Search for the cell housing the specified text and yield its (X, Y) center coordinate. 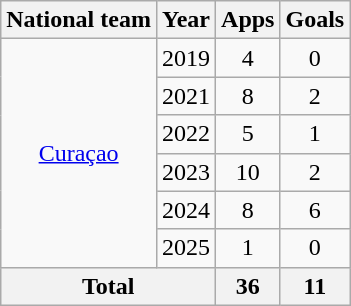
10 (248, 172)
11 (315, 286)
36 (248, 286)
4 (248, 58)
2019 (186, 58)
Goals (315, 20)
5 (248, 134)
2022 (186, 134)
2024 (186, 210)
6 (315, 210)
Apps (248, 20)
Curaçao (79, 153)
National team (79, 20)
Year (186, 20)
2021 (186, 96)
2023 (186, 172)
2025 (186, 248)
Total (108, 286)
